Pinpoint the cell where the given text exists, returning its (X, Y) midpoint coordinate. 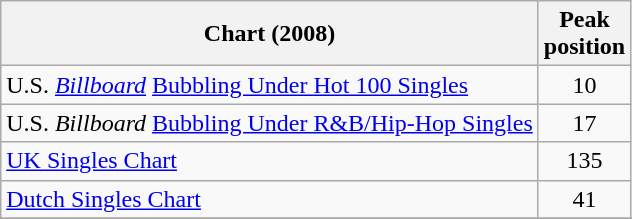
Dutch Singles Chart (270, 199)
17 (584, 123)
Peakposition (584, 34)
Chart (2008) (270, 34)
135 (584, 161)
U.S. Billboard Bubbling Under R&B/Hip-Hop Singles (270, 123)
41 (584, 199)
UK Singles Chart (270, 161)
U.S. Billboard Bubbling Under Hot 100 Singles (270, 85)
10 (584, 85)
